Extract the [X, Y] coordinate from the center of the cell holding the provided text.  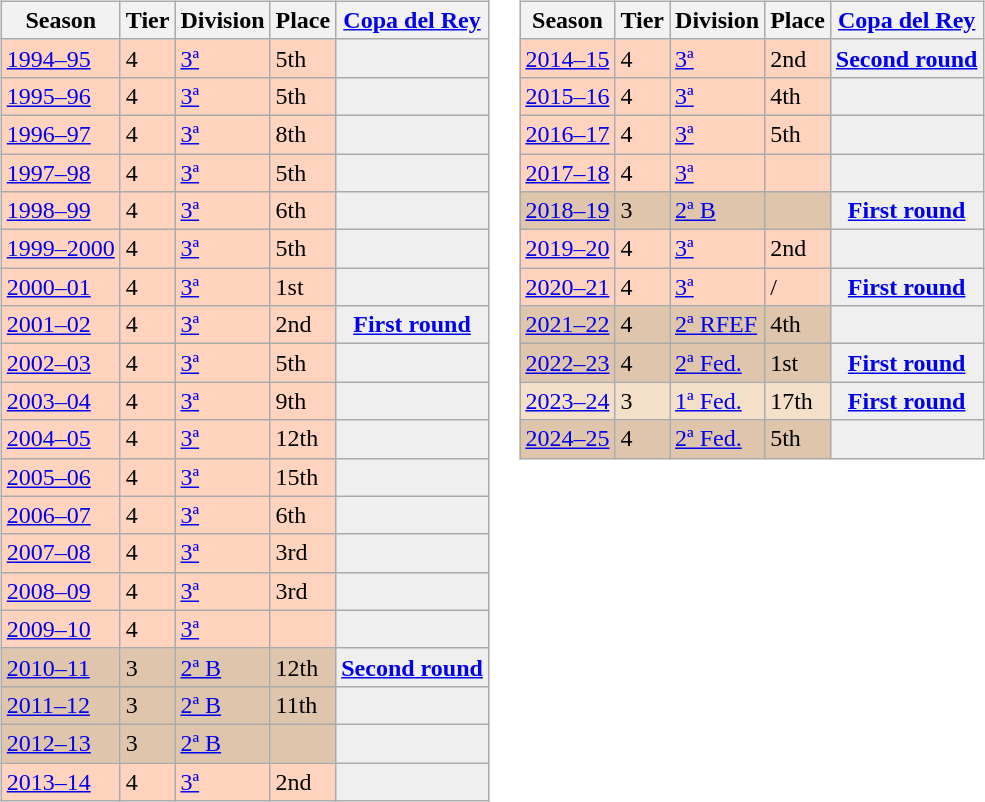
2024–25 [568, 439]
9th [303, 401]
2021–22 [568, 325]
2014–15 [568, 58]
2019–20 [568, 249]
2023–24 [568, 401]
1995–96 [60, 96]
2020–21 [568, 287]
2006–07 [60, 515]
2018–19 [568, 211]
2012–13 [60, 743]
11th [303, 705]
2016–17 [568, 134]
1996–97 [60, 134]
1994–95 [60, 58]
17th [798, 401]
2000–01 [60, 287]
1ª Fed. [718, 401]
8th [303, 134]
2008–09 [60, 591]
2022–23 [568, 363]
1998–99 [60, 211]
1999–2000 [60, 249]
15th [303, 477]
2001–02 [60, 325]
2003–04 [60, 401]
2009–10 [60, 629]
2004–05 [60, 439]
2007–08 [60, 553]
2002–03 [60, 363]
2005–06 [60, 477]
2015–16 [568, 96]
1997–98 [60, 173]
2ª RFEF [718, 325]
/ [798, 287]
2013–14 [60, 781]
2011–12 [60, 705]
2017–18 [568, 173]
2010–11 [60, 667]
